Output the (X, Y) coordinate of the center of the cell containing the given text.  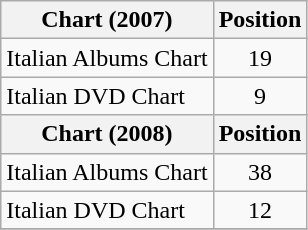
9 (260, 96)
19 (260, 58)
38 (260, 172)
Chart (2008) (107, 134)
Chart (2007) (107, 20)
12 (260, 210)
